Pinpoint the cell where the given text exists, returning its (x, y) midpoint coordinate. 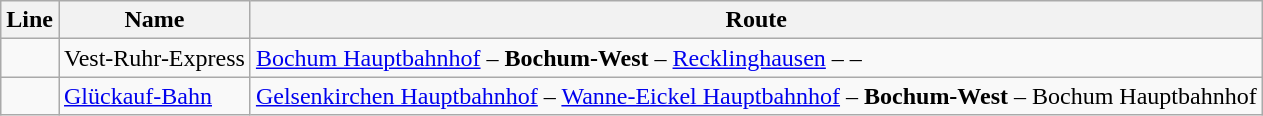
Gelsenkirchen Hauptbahnhof – Wanne-Eickel Hauptbahnhof – Bochum-West – Bochum Hauptbahnhof (756, 96)
Route (756, 20)
Vest-Ruhr-Express (154, 58)
Glückauf-Bahn (154, 96)
Line (30, 20)
Bochum Hauptbahnhof – Bochum-West – Recklinghausen – – (756, 58)
Name (154, 20)
